Capture the cell that displays the provided text and extract its (X, Y) central coordinate. 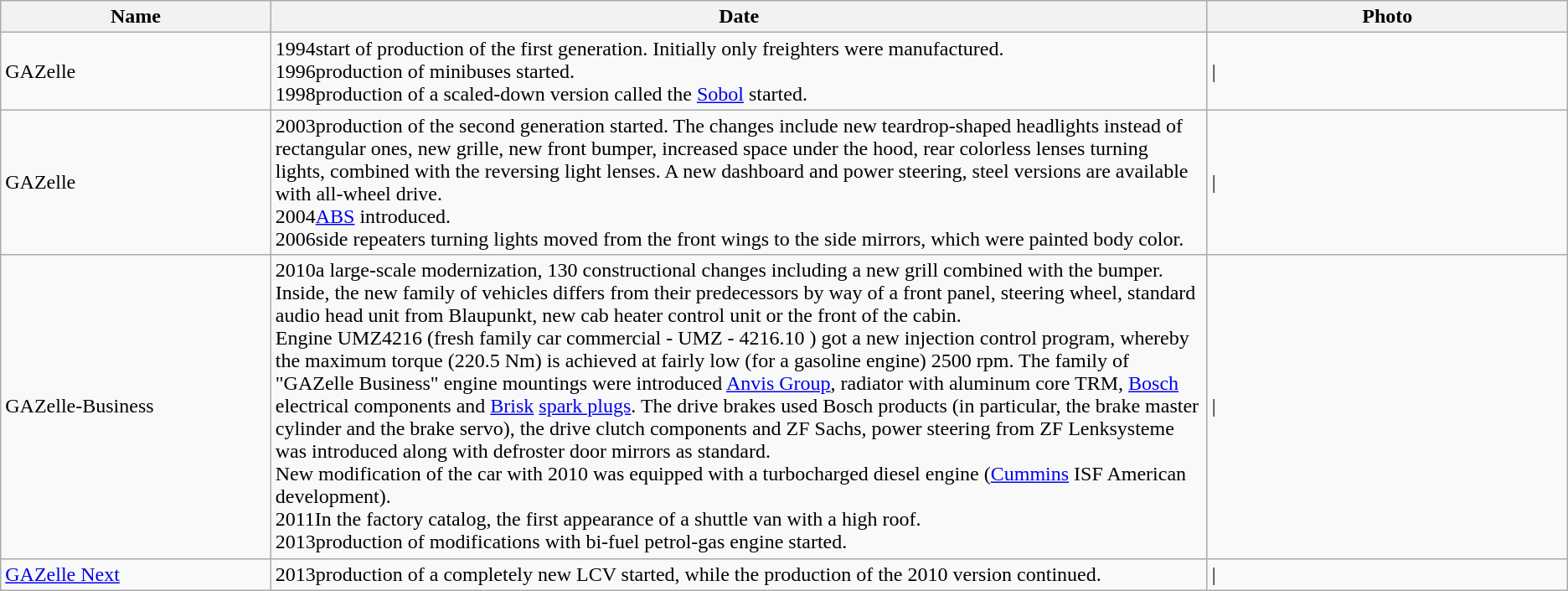
Name (136, 17)
2013production of a completely new LCV started, while the production of the 2010 version continued. (739, 574)
GAZelle-Business (136, 407)
Photo (1387, 17)
Date (739, 17)
GAZelle Next (136, 574)
